Search for the cell housing the specified text and yield its [x, y] center coordinate. 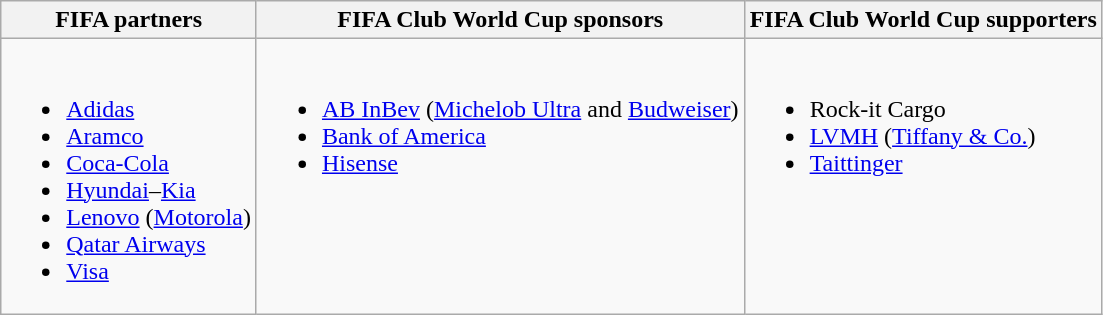
FIFA Club World Cup sponsors [500, 20]
FIFA partners [129, 20]
AB InBev (Michelob Ultra and Budweiser)Bank of AmericaHisense [500, 176]
AdidasAramcoCoca-ColaHyundai–KiaLenovo (Motorola)Qatar AirwaysVisa [129, 176]
Rock-it CargoLVMH (Tiffany & Co.)Taittinger [923, 176]
FIFA Club World Cup supporters [923, 20]
